Extract the [X, Y] coordinate from the center of the cell holding the provided text.  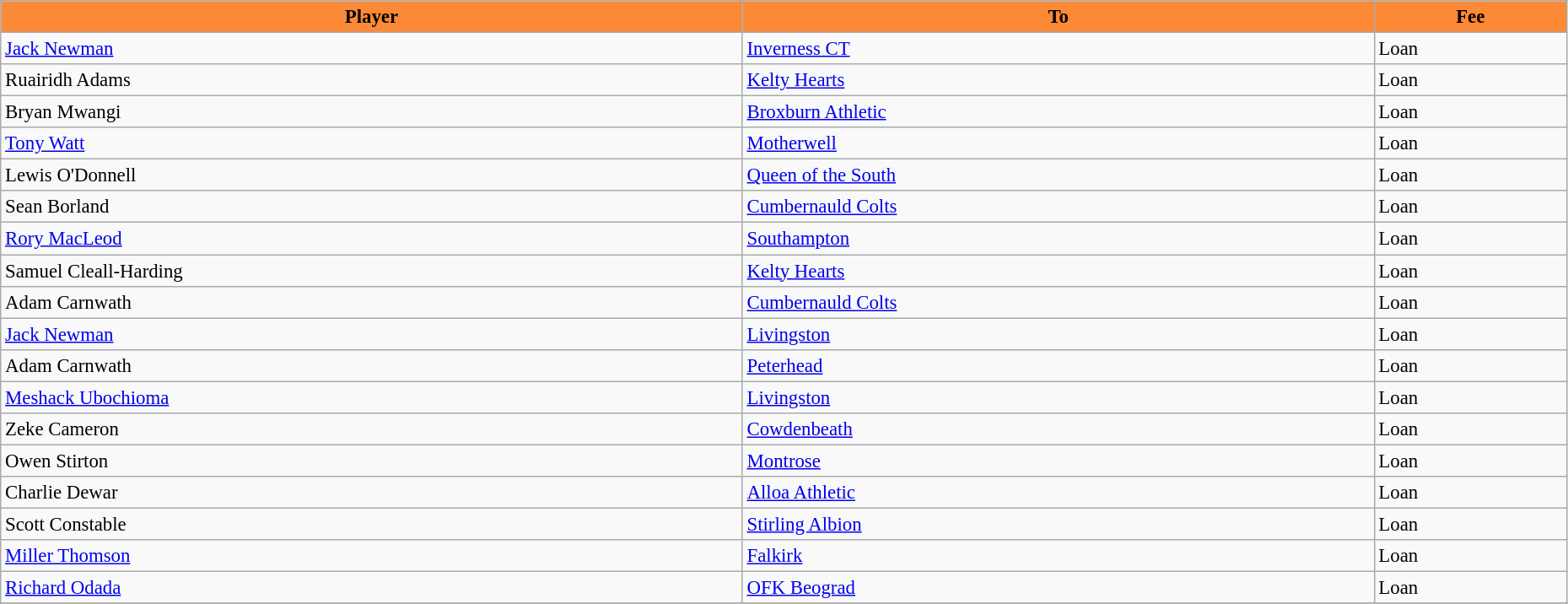
OFK Beograd [1058, 588]
Meshack Ubochioma [371, 397]
Samuel Cleall-Harding [371, 271]
Alloa Athletic [1058, 493]
Richard Odada [371, 588]
To [1058, 17]
Bryan Mwangi [371, 112]
Broxburn Athletic [1058, 112]
Stirling Albion [1058, 524]
Zeke Cameron [371, 429]
Owen Stirton [371, 461]
Peterhead [1058, 365]
Miller Thomson [371, 556]
Player [371, 17]
Rory MacLeod [371, 239]
Scott Constable [371, 524]
Southampton [1058, 239]
Sean Borland [371, 207]
Queen of the South [1058, 175]
Charlie Dewar [371, 493]
Tony Watt [371, 143]
Lewis O'Donnell [371, 175]
Ruairidh Adams [371, 80]
Montrose [1058, 461]
Inverness CT [1058, 49]
Motherwell [1058, 143]
Falkirk [1058, 556]
Fee [1470, 17]
Cowdenbeath [1058, 429]
